Scan for the cell matching the given text and deliver its (X, Y) coordinate at center. 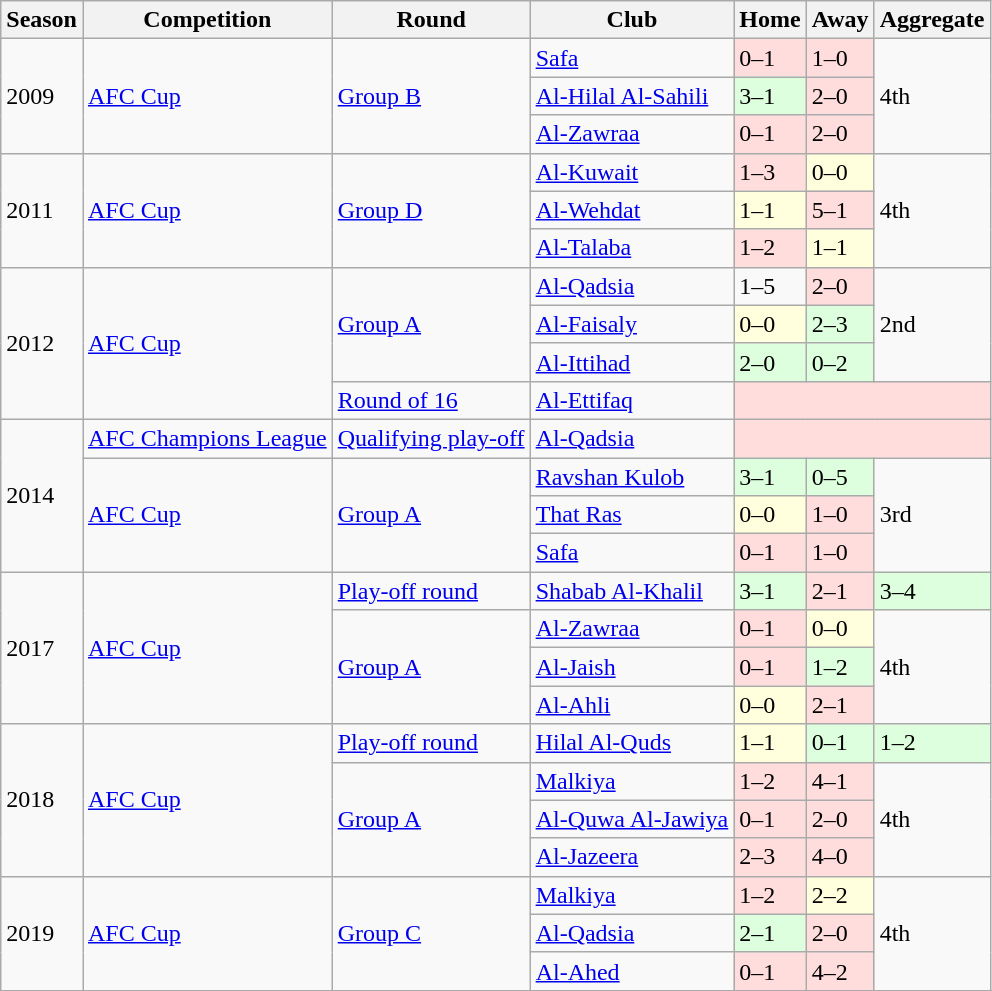
Al-Faisaly (632, 324)
AFC Champions League (207, 438)
Group C (431, 933)
3rd (932, 515)
Qualifying play-off (431, 438)
Al-Hilal Al-Sahili (632, 96)
1–5 (770, 286)
Al-Ahli (632, 705)
Al-Jazeera (632, 857)
4–2 (840, 971)
2009 (42, 96)
Al-Jaish (632, 667)
0–2 (840, 362)
2019 (42, 933)
Shabab Al-Khalil (632, 591)
Al-Ittihad (632, 362)
4–0 (840, 857)
0–5 (840, 477)
2nd (932, 324)
Al-Ahed (632, 971)
Al-Ettifaq (632, 400)
5–1 (840, 210)
2011 (42, 210)
Round of 16 (431, 400)
Al-Kuwait (632, 172)
Al-Quwa Al-Jawiya (632, 819)
Ravshan Kulob (632, 477)
4–1 (840, 781)
2–2 (840, 895)
Competition (207, 20)
2018 (42, 800)
Hilal Al-Quds (632, 743)
Season (42, 20)
Away (840, 20)
1–3 (770, 172)
That Ras (632, 515)
Aggregate (932, 20)
2012 (42, 343)
Al-Talaba (632, 248)
Group D (431, 210)
2014 (42, 495)
2017 (42, 648)
3–4 (932, 591)
Home (770, 20)
Group B (431, 96)
Al-Wehdat (632, 210)
Round (431, 20)
Club (632, 20)
